Capture the cell that displays the provided text and extract its (X, Y) central coordinate. 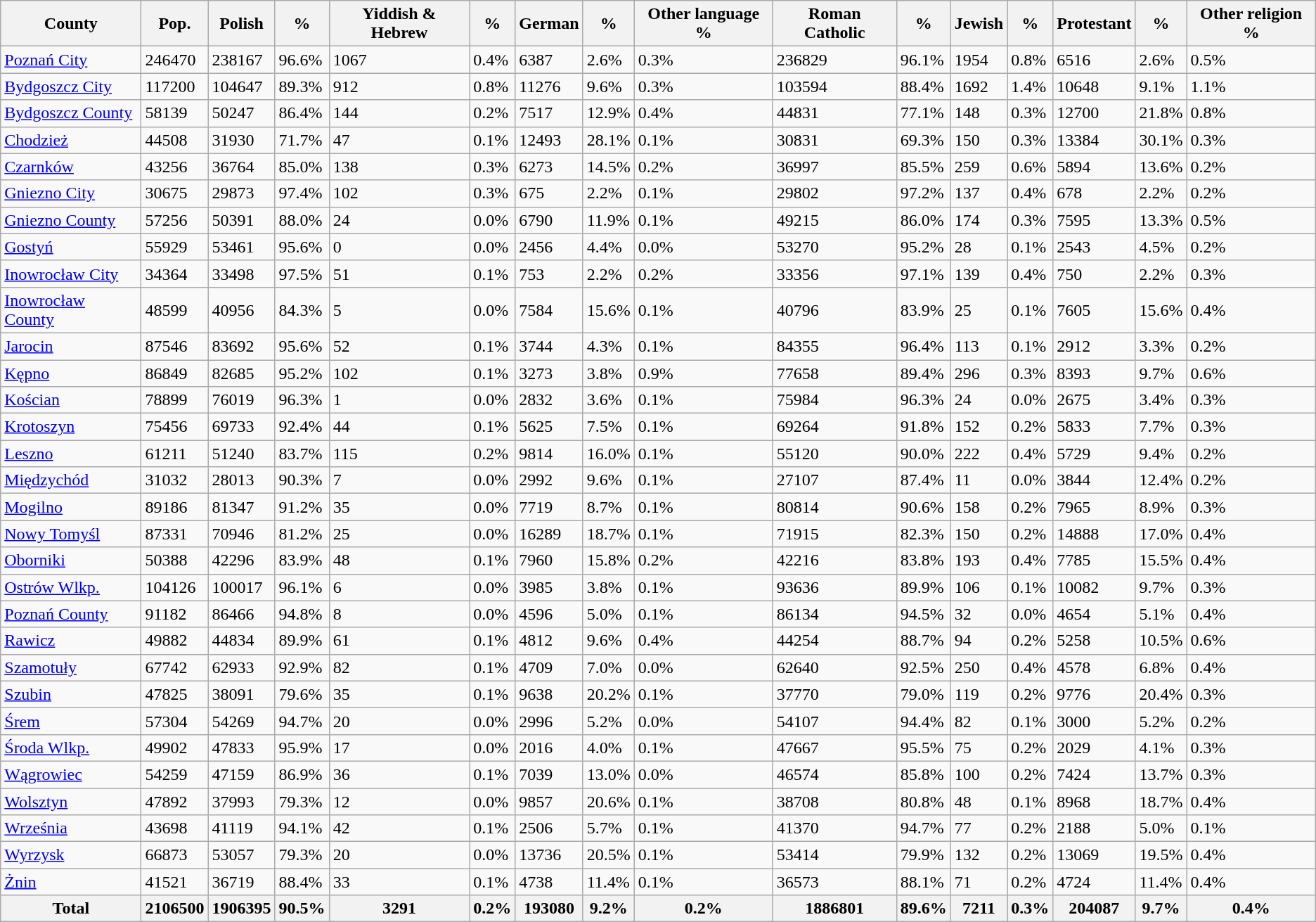
80814 (834, 507)
Poznań City (71, 60)
Pop. (174, 24)
33498 (242, 274)
12.9% (609, 113)
12.4% (1161, 480)
41370 (834, 828)
148 (979, 113)
3844 (1094, 480)
2675 (1094, 400)
54107 (834, 721)
44831 (834, 113)
1.4% (1031, 87)
87.4% (924, 480)
94.5% (924, 614)
3.4% (1161, 400)
44834 (242, 641)
85.8% (924, 774)
13.7% (1161, 774)
193080 (549, 909)
246470 (174, 60)
1.1% (1251, 87)
36997 (834, 167)
55120 (834, 454)
10.5% (1161, 641)
87331 (174, 534)
83.7% (302, 454)
41119 (242, 828)
79.9% (924, 855)
86466 (242, 614)
96.6% (302, 60)
0 (399, 247)
7.5% (609, 427)
6516 (1094, 60)
43698 (174, 828)
55929 (174, 247)
57256 (174, 220)
47 (399, 140)
7039 (549, 774)
90.0% (924, 454)
33356 (834, 274)
69264 (834, 427)
158 (979, 507)
12 (399, 801)
8.7% (609, 507)
12700 (1094, 113)
20.4% (1161, 694)
77.1% (924, 113)
46574 (834, 774)
67742 (174, 667)
28 (979, 247)
0.9% (703, 373)
94.8% (302, 614)
69733 (242, 427)
88.0% (302, 220)
84355 (834, 346)
13069 (1094, 855)
90.5% (302, 909)
97.2% (924, 193)
97.4% (302, 193)
51 (399, 274)
28013 (242, 480)
42 (399, 828)
51240 (242, 454)
137 (979, 193)
4812 (549, 641)
50247 (242, 113)
Mogilno (71, 507)
62640 (834, 667)
31930 (242, 140)
259 (979, 167)
78899 (174, 400)
71915 (834, 534)
79.6% (302, 694)
7424 (1094, 774)
44 (399, 427)
Oborniki (71, 561)
236829 (834, 60)
8393 (1094, 373)
38091 (242, 694)
6790 (549, 220)
4724 (1094, 882)
Wągrowiec (71, 774)
58139 (174, 113)
83.8% (924, 561)
53414 (834, 855)
77 (979, 828)
47892 (174, 801)
42296 (242, 561)
104126 (174, 587)
6 (399, 587)
77658 (834, 373)
7584 (549, 309)
91.8% (924, 427)
675 (549, 193)
27107 (834, 480)
Kępno (71, 373)
8.9% (1161, 507)
85.5% (924, 167)
113 (979, 346)
2832 (549, 400)
47667 (834, 748)
204087 (1094, 909)
Bydgoszcz City (71, 87)
52 (399, 346)
3744 (549, 346)
44508 (174, 140)
7595 (1094, 220)
29873 (242, 193)
7605 (1094, 309)
Bydgoszcz County (71, 113)
5833 (1094, 427)
100 (979, 774)
7 (399, 480)
94.4% (924, 721)
5.1% (1161, 614)
4.5% (1161, 247)
33 (399, 882)
Szubin (71, 694)
36 (399, 774)
912 (399, 87)
Ostrów Wlkp. (71, 587)
89186 (174, 507)
82.3% (924, 534)
238167 (242, 60)
92.9% (302, 667)
42216 (834, 561)
4.0% (609, 748)
14.5% (609, 167)
13.6% (1161, 167)
86849 (174, 373)
Total (71, 909)
9638 (549, 694)
Września (71, 828)
Gniezno City (71, 193)
88.7% (924, 641)
Środa Wlkp. (71, 748)
106 (979, 587)
50388 (174, 561)
96.4% (924, 346)
29802 (834, 193)
Szamotuły (71, 667)
57304 (174, 721)
30675 (174, 193)
Other language % (703, 24)
Jarocin (71, 346)
174 (979, 220)
Inowrocław County (71, 309)
4654 (1094, 614)
70946 (242, 534)
47159 (242, 774)
3985 (549, 587)
69.3% (924, 140)
31032 (174, 480)
75 (979, 748)
53057 (242, 855)
104647 (242, 87)
86.0% (924, 220)
94.1% (302, 828)
12493 (549, 140)
6387 (549, 60)
Other religion % (1251, 24)
11.9% (609, 220)
94 (979, 641)
4596 (549, 614)
Roman Catholic (834, 24)
13.0% (609, 774)
753 (549, 274)
30.1% (1161, 140)
20.6% (609, 801)
21.8% (1161, 113)
9.4% (1161, 454)
14888 (1094, 534)
88.1% (924, 882)
7719 (549, 507)
15.5% (1161, 561)
13384 (1094, 140)
250 (979, 667)
2996 (549, 721)
49882 (174, 641)
15.8% (609, 561)
1 (399, 400)
7965 (1094, 507)
2188 (1094, 828)
4.4% (609, 247)
6273 (549, 167)
Międzychód (71, 480)
7960 (549, 561)
1954 (979, 60)
71 (979, 882)
11276 (549, 87)
61 (399, 641)
5625 (549, 427)
30831 (834, 140)
2992 (549, 480)
71.7% (302, 140)
Czarnków (71, 167)
32 (979, 614)
19.5% (1161, 855)
50391 (242, 220)
County (71, 24)
2912 (1094, 346)
296 (979, 373)
93636 (834, 587)
3.6% (609, 400)
85.0% (302, 167)
4578 (1094, 667)
7.0% (609, 667)
41521 (174, 882)
36719 (242, 882)
92.5% (924, 667)
152 (979, 427)
2456 (549, 247)
German (549, 24)
Rawicz (71, 641)
Kościan (71, 400)
40796 (834, 309)
1906395 (242, 909)
80.8% (924, 801)
86.9% (302, 774)
119 (979, 694)
89.4% (924, 373)
4738 (549, 882)
9814 (549, 454)
7517 (549, 113)
16.0% (609, 454)
97.1% (924, 274)
11 (979, 480)
1692 (979, 87)
34364 (174, 274)
66873 (174, 855)
103594 (834, 87)
89.3% (302, 87)
89.6% (924, 909)
Polish (242, 24)
Jewish (979, 24)
3291 (399, 909)
8 (399, 614)
Inowrocław City (71, 274)
7785 (1094, 561)
Gniezno County (71, 220)
53461 (242, 247)
10082 (1094, 587)
5729 (1094, 454)
97.5% (302, 274)
38708 (834, 801)
47825 (174, 694)
Żnin (71, 882)
13.3% (1161, 220)
82685 (242, 373)
16289 (549, 534)
Śrem (71, 721)
36573 (834, 882)
48599 (174, 309)
90.6% (924, 507)
5894 (1094, 167)
Wyrzysk (71, 855)
Wolsztyn (71, 801)
87546 (174, 346)
86134 (834, 614)
4709 (549, 667)
40956 (242, 309)
139 (979, 274)
92.4% (302, 427)
Protestant (1094, 24)
20.5% (609, 855)
84.3% (302, 309)
7.7% (1161, 427)
5 (399, 309)
54269 (242, 721)
1067 (399, 60)
10648 (1094, 87)
20.2% (609, 694)
117200 (174, 87)
8968 (1094, 801)
222 (979, 454)
100017 (242, 587)
9857 (549, 801)
44254 (834, 641)
750 (1094, 274)
3000 (1094, 721)
81347 (242, 507)
7211 (979, 909)
678 (1094, 193)
3273 (549, 373)
90.3% (302, 480)
17 (399, 748)
37993 (242, 801)
76019 (242, 400)
4.3% (609, 346)
Leszno (71, 454)
13736 (549, 855)
83692 (242, 346)
Gostyń (71, 247)
62933 (242, 667)
43256 (174, 167)
81.2% (302, 534)
36764 (242, 167)
53270 (834, 247)
2016 (549, 748)
47833 (242, 748)
3.3% (1161, 346)
Krotoszyn (71, 427)
5258 (1094, 641)
4.1% (1161, 748)
86.4% (302, 113)
9.1% (1161, 87)
75984 (834, 400)
49902 (174, 748)
132 (979, 855)
28.1% (609, 140)
79.0% (924, 694)
17.0% (1161, 534)
Nowy Tomyśl (71, 534)
61211 (174, 454)
Poznań County (71, 614)
37770 (834, 694)
Yiddish & Hebrew (399, 24)
144 (399, 113)
Chodzież (71, 140)
5.7% (609, 828)
115 (399, 454)
2029 (1094, 748)
95.9% (302, 748)
9776 (1094, 694)
2543 (1094, 247)
2106500 (174, 909)
2506 (549, 828)
49215 (834, 220)
75456 (174, 427)
91182 (174, 614)
6.8% (1161, 667)
1886801 (834, 909)
54259 (174, 774)
9.2% (609, 909)
138 (399, 167)
193 (979, 561)
95.5% (924, 748)
91.2% (302, 507)
